Provide the [x, y] coordinate of the cell's center where the given text is located.  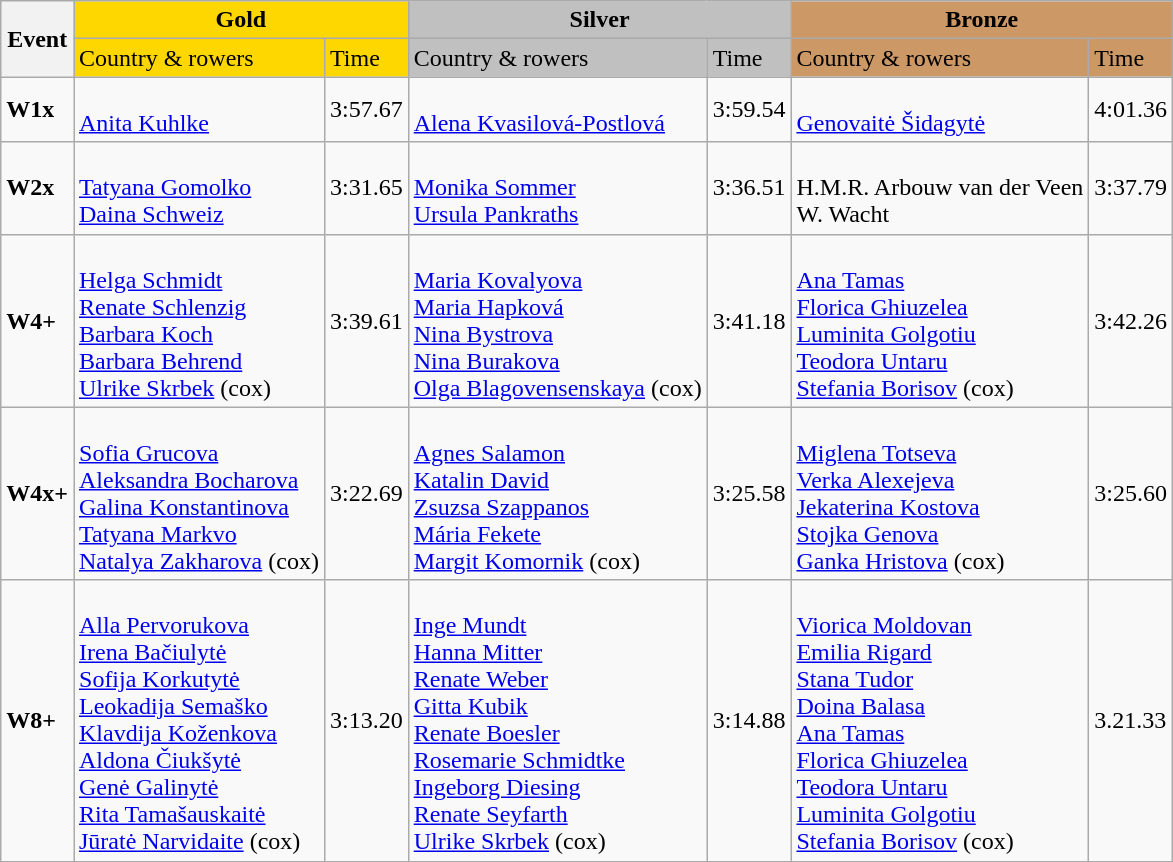
3:42.26 [1131, 320]
Gold [242, 20]
Event [38, 39]
Bronze [982, 20]
3:25.60 [1131, 494]
Anita Kuhlke [200, 110]
3:13.20 [366, 720]
3:41.18 [749, 320]
Alena Kvasilová-Postlová [558, 110]
Helga Schmidt Renate Schlenzig Barbara Koch Barbara Behrend Ulrike Skrbek (cox) [200, 320]
W4x+ [38, 494]
W2x [38, 188]
3:39.61 [366, 320]
3:59.54 [749, 110]
W4+ [38, 320]
3:22.69 [366, 494]
Tatyana Gomolko Daina Schweiz [200, 188]
Miglena Totseva Verka Alexejeva Jekaterina Kostova Stojka Genova Ganka Hristova (cox) [940, 494]
3:14.88 [749, 720]
Maria Kovalyova Maria Hapková Nina Bystrova Nina Burakova Olga Blagovensenskaya (cox) [558, 320]
Monika Sommer Ursula Pankraths [558, 188]
Ana Tamas Florica Ghiuzelea Luminita Golgotiu Teodora Untaru Stefania Borisov (cox) [940, 320]
3:25.58 [749, 494]
Inge Mundt Hanna Mitter Renate Weber Gitta Kubik Renate Boesler Rosemarie Schmidtke Ingeborg Diesing Renate Seyfarth Ulrike Skrbek (cox) [558, 720]
W8+ [38, 720]
3:37.79 [1131, 188]
H.M.R. Arbouw van der Veen W. Wacht [940, 188]
Genovaitė Šidagytė [940, 110]
4:01.36 [1131, 110]
Sofia Grucova Aleksandra Bocharova Galina Konstantinova Tatyana Markvo Natalya Zakharova (cox) [200, 494]
Viorica Moldovan Emilia Rigard Stana Tudor Doina Balasa Ana Tamas Florica Ghiuzelea Teodora Untaru Luminita Golgotiu Stefania Borisov (cox) [940, 720]
W1x [38, 110]
3:36.51 [749, 188]
3.21.33 [1131, 720]
3:57.67 [366, 110]
3:31.65 [366, 188]
Agnes Salamon Katalin David Zsuzsa Szappanos Mária Fekete Margit Komornik (cox) [558, 494]
Silver [600, 20]
